Detect which cell encompasses the target text, then output its (X, Y) center coordinate. 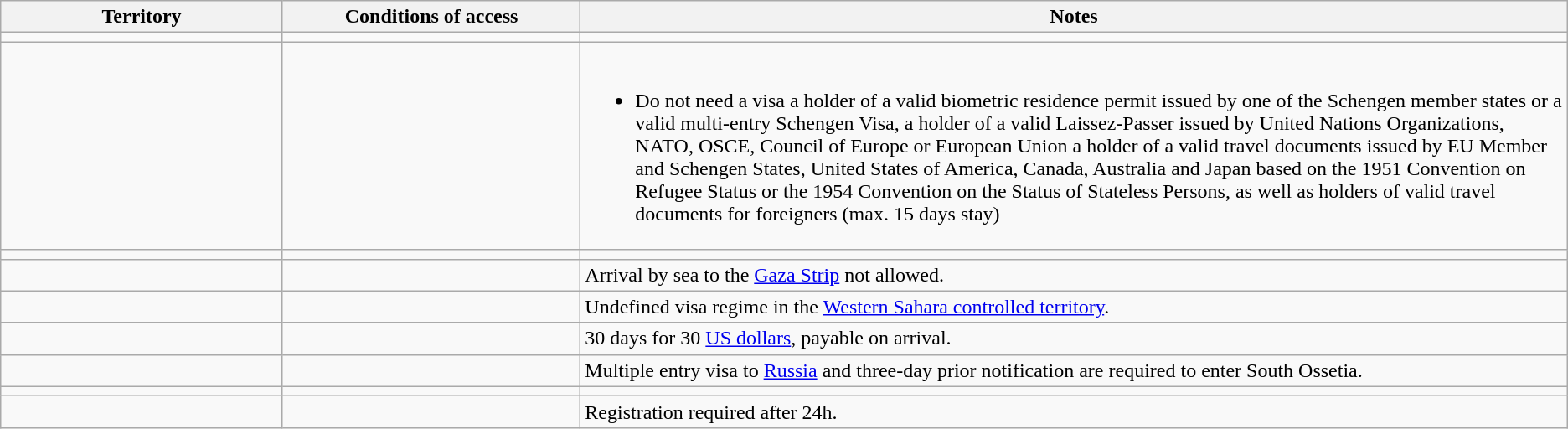
Notes (1074, 17)
30 days for 30 US dollars, payable on arrival. (1074, 339)
Registration required after 24h. (1074, 411)
Territory (142, 17)
Conditions of access (431, 17)
Undefined visa regime in the Western Sahara controlled territory. (1074, 307)
Arrival by sea to the Gaza Strip not allowed. (1074, 275)
Multiple entry visa to Russia and three-day prior notification are required to enter South Ossetia. (1074, 370)
